Determine the [X, Y] coordinate at the center of the cell enclosing the given text.  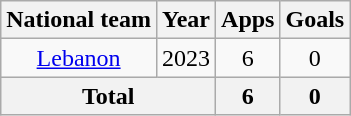
2023 [186, 58]
Apps [248, 20]
Year [186, 20]
Goals [315, 20]
Lebanon [79, 58]
National team [79, 20]
Total [108, 96]
